Capture the cell that displays the provided text and extract its [X, Y] central coordinate. 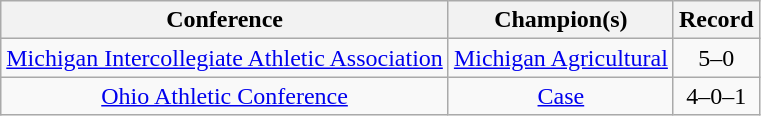
Michigan Intercollegiate Athletic Association [225, 58]
5–0 [716, 58]
Michigan Agricultural [560, 58]
Record [716, 20]
Case [560, 96]
4–0–1 [716, 96]
Champion(s) [560, 20]
Ohio Athletic Conference [225, 96]
Conference [225, 20]
